Capture the cell that displays the provided text and extract its (X, Y) central coordinate. 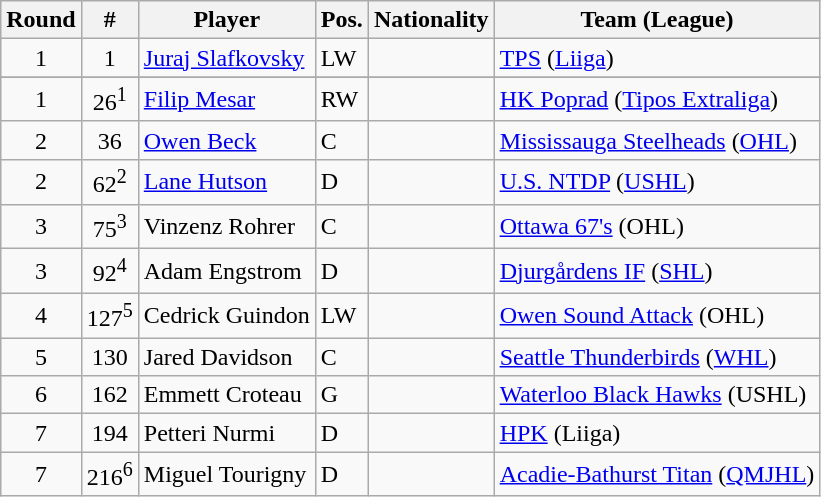
U.S. NTDP (USHL) (657, 182)
924 (110, 272)
Vinzenz Rohrer (226, 226)
36 (110, 140)
1275 (110, 316)
753 (110, 226)
Team (League) (657, 20)
Nationality (431, 20)
Juraj Slafkovsky (226, 58)
RW (342, 100)
Jared Davidson (226, 357)
HK Poprad (Tipos Extraliga) (657, 100)
TPS (Liiga) (657, 58)
Waterloo Black Hawks (USHL) (657, 395)
6 (41, 395)
Cedrick Guindon (226, 316)
Lane Hutson (226, 182)
Petteri Nurmi (226, 433)
Round (41, 20)
HPK (Liiga) (657, 433)
5 (41, 357)
Acadie-Bathurst Titan (QMJHL) (657, 474)
130 (110, 357)
Emmett Croteau (226, 395)
# (110, 20)
Ottawa 67's (OHL) (657, 226)
162 (110, 395)
Player (226, 20)
Owen Beck (226, 140)
Filip Mesar (226, 100)
Owen Sound Attack (OHL) (657, 316)
4 (41, 316)
Djurgårdens IF (SHL) (657, 272)
Miguel Tourigny (226, 474)
Pos. (342, 20)
2166 (110, 474)
622 (110, 182)
Seattle Thunderbirds (WHL) (657, 357)
Mississauga Steelheads (OHL) (657, 140)
G (342, 395)
Adam Engstrom (226, 272)
261 (110, 100)
194 (110, 433)
